Capture the cell that displays the provided text and extract its (x, y) central coordinate. 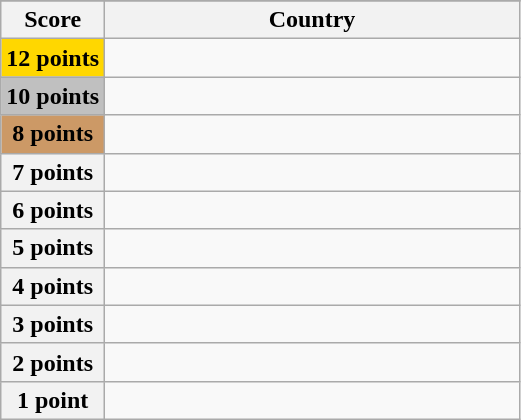
4 points (53, 286)
3 points (53, 324)
7 points (53, 172)
Country (312, 20)
2 points (53, 362)
6 points (53, 210)
10 points (53, 96)
Score (53, 20)
8 points (53, 134)
5 points (53, 248)
1 point (53, 400)
12 points (53, 58)
